Identify which cell holds the provided text, then report its [X, Y] central coordinate. 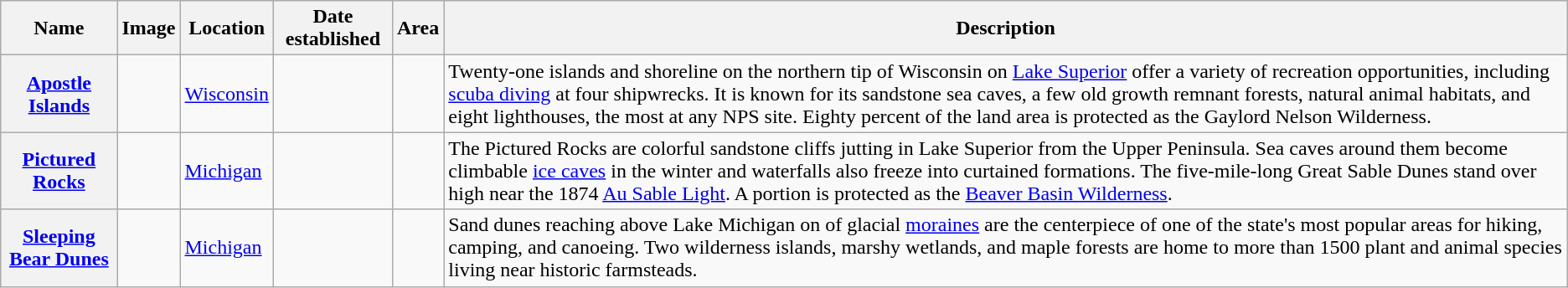
Image [149, 28]
Apostle Islands [59, 94]
Location [226, 28]
Wisconsin [226, 94]
Area [417, 28]
Description [1005, 28]
Name [59, 28]
Pictured Rocks [59, 171]
Sleeping Bear Dunes [59, 248]
Date established [333, 28]
